Extract the [X, Y] coordinate from the center of the cell holding the provided text.  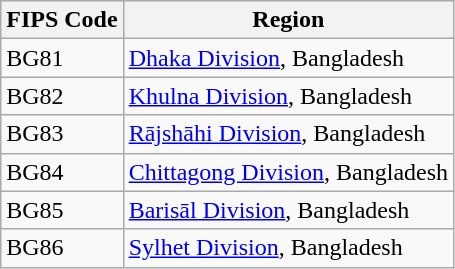
Barisāl Division, Bangladesh [288, 210]
Khulna Division, Bangladesh [288, 96]
BG82 [62, 96]
Sylhet Division, Bangladesh [288, 248]
Chittagong Division, Bangladesh [288, 172]
BG86 [62, 248]
BG84 [62, 172]
BG81 [62, 58]
FIPS Code [62, 20]
Dhaka Division, Bangladesh [288, 58]
BG83 [62, 134]
Region [288, 20]
Rājshāhi Division, Bangladesh [288, 134]
BG85 [62, 210]
